Find where the given text appears and provide that cell's center as (X, Y) coordinate. 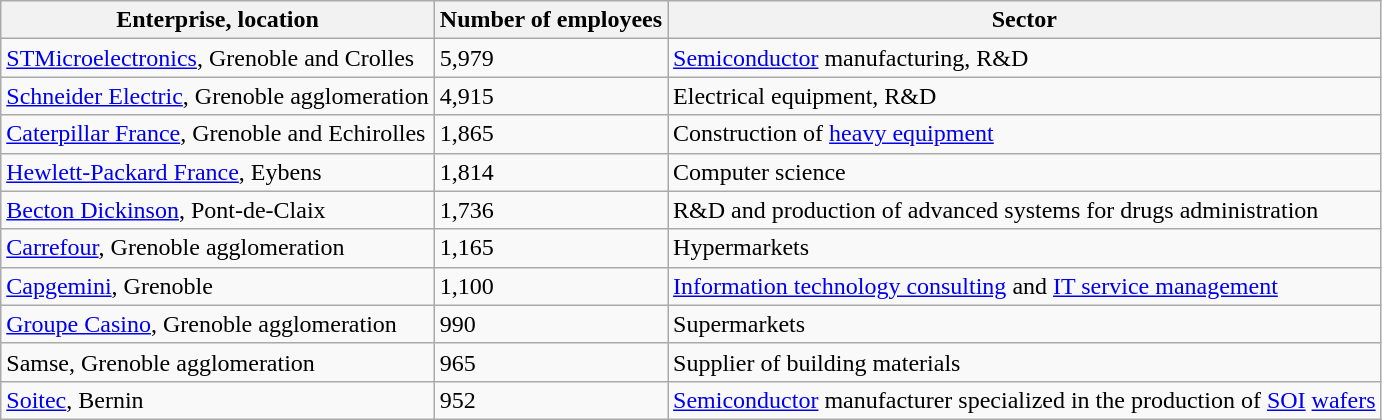
4,915 (550, 96)
Soitec, Bernin (218, 400)
5,979 (550, 58)
Hypermarkets (1025, 248)
1,865 (550, 134)
1,165 (550, 248)
1,814 (550, 172)
Carrefour, Grenoble agglomeration (218, 248)
Capgemini, Grenoble (218, 286)
Number of employees (550, 20)
Information technology consulting and IT service management (1025, 286)
Semiconductor manufacturing, R&D (1025, 58)
Computer science (1025, 172)
Supplier of building materials (1025, 362)
Schneider Electric, Grenoble agglomeration (218, 96)
Becton Dickinson, Pont-de-Claix (218, 210)
1,736 (550, 210)
Samse, Grenoble agglomeration (218, 362)
Enterprise, location (218, 20)
Semiconductor manufacturer specialized in the production of SOI wafers (1025, 400)
R&D and production of advanced systems for drugs administration (1025, 210)
Groupe Casino, Grenoble agglomeration (218, 324)
990 (550, 324)
Electrical equipment, R&D (1025, 96)
Caterpillar France, Grenoble and Echirolles (218, 134)
Sector (1025, 20)
Construction of heavy equipment (1025, 134)
1,100 (550, 286)
Supermarkets (1025, 324)
952 (550, 400)
Hewlett-Packard France, Eybens (218, 172)
965 (550, 362)
STMicroelectronics, Grenoble and Crolles (218, 58)
